Determine the (X, Y) coordinate at the center of the cell enclosing the given text.  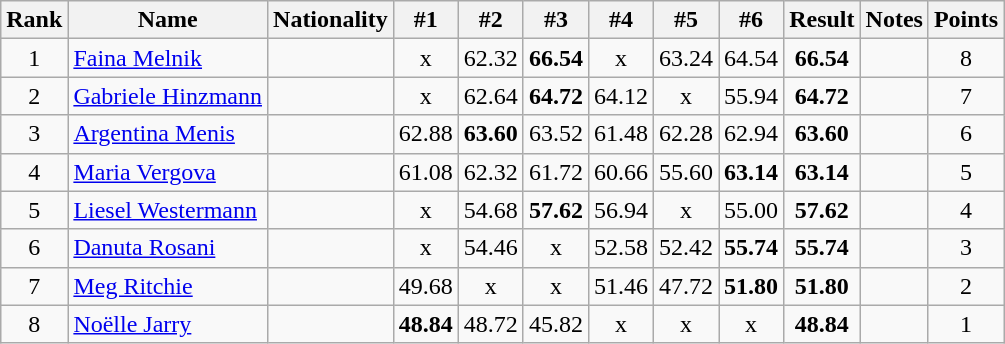
47.72 (686, 286)
61.08 (426, 172)
62.64 (490, 96)
62.88 (426, 134)
Liesel Westermann (168, 210)
61.48 (620, 134)
64.12 (620, 96)
Argentina Menis (168, 134)
64.54 (752, 58)
#4 (620, 20)
Noëlle Jarry (168, 324)
55.60 (686, 172)
Danuta Rosani (168, 248)
52.58 (620, 248)
Result (822, 20)
Rank (34, 20)
55.00 (752, 210)
62.94 (752, 134)
49.68 (426, 286)
63.52 (556, 134)
#5 (686, 20)
52.42 (686, 248)
60.66 (620, 172)
61.72 (556, 172)
Gabriele Hinzmann (168, 96)
#1 (426, 20)
54.68 (490, 210)
48.72 (490, 324)
Meg Ritchie (168, 286)
62.28 (686, 134)
Faina Melnik (168, 58)
45.82 (556, 324)
51.46 (620, 286)
#6 (752, 20)
Maria Vergova (168, 172)
Points (966, 20)
56.94 (620, 210)
#3 (556, 20)
63.24 (686, 58)
Name (168, 20)
Notes (894, 20)
55.94 (752, 96)
#2 (490, 20)
54.46 (490, 248)
Nationality (331, 20)
